For the text-containing cell, return its midpoint in (x, y) coordinate format. 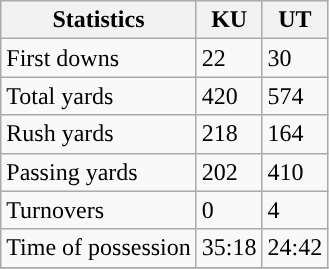
Total yards (99, 96)
Time of possession (99, 248)
Statistics (99, 20)
Rush yards (99, 134)
218 (229, 134)
22 (229, 58)
0 (229, 210)
Turnovers (99, 210)
Passing yards (99, 172)
410 (295, 172)
202 (229, 172)
UT (295, 20)
24:42 (295, 248)
4 (295, 210)
30 (295, 58)
KU (229, 20)
420 (229, 96)
35:18 (229, 248)
164 (295, 134)
574 (295, 96)
First downs (99, 58)
